Capture the cell that displays the provided text and extract its [x, y] central coordinate. 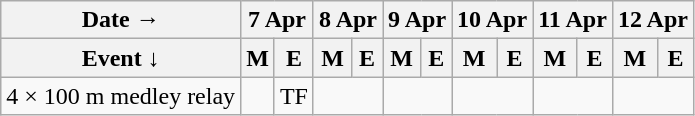
11 Apr [573, 20]
Event ↓ [121, 58]
12 Apr [652, 20]
9 Apr [416, 20]
Date → [121, 20]
4 × 100 m medley relay [121, 96]
8 Apr [348, 20]
7 Apr [278, 20]
TF [294, 96]
10 Apr [492, 20]
